Identify which cell holds the provided text, then report its (X, Y) central coordinate. 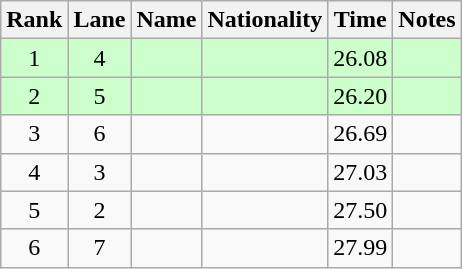
27.50 (360, 210)
Lane (100, 20)
27.99 (360, 248)
26.69 (360, 134)
Notes (427, 20)
Name (166, 20)
26.08 (360, 58)
7 (100, 248)
Nationality (265, 20)
Rank (34, 20)
1 (34, 58)
27.03 (360, 172)
Time (360, 20)
26.20 (360, 96)
